Detect which cell encompasses the target text, then output its (X, Y) center coordinate. 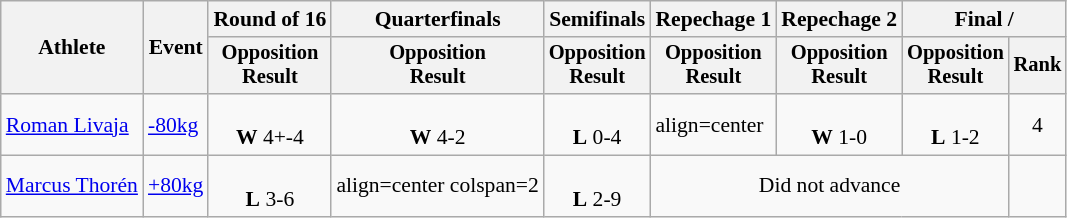
Roman Livaja (72, 124)
+80kg (176, 186)
Final / (984, 19)
-80kg (176, 124)
4 (1038, 124)
Did not advance (829, 186)
Athlete (72, 48)
L 0-4 (598, 124)
Round of 16 (270, 19)
L 2-9 (598, 186)
Marcus Thorén (72, 186)
align=center colspan=2 (437, 186)
Repechage 2 (839, 19)
align=center (713, 124)
L 3-6 (270, 186)
Repechage 1 (713, 19)
Rank (1038, 66)
Quarterfinals (437, 19)
W 1-0 (839, 124)
W 4-2 (437, 124)
L 1-2 (956, 124)
Event (176, 48)
W 4+-4 (270, 124)
Semifinals (598, 19)
